Output the (X, Y) coordinate of the center of the cell containing the given text.  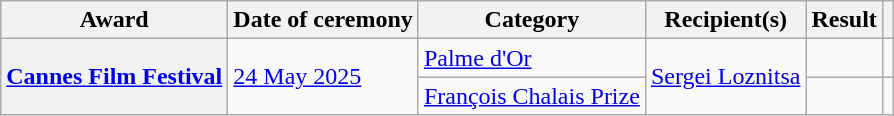
François Chalais Prize (532, 96)
24 May 2025 (324, 77)
Sergei Loznitsa (726, 77)
Date of ceremony (324, 20)
Cannes Film Festival (114, 77)
Recipient(s) (726, 20)
Result (844, 20)
Palme d'Or (532, 58)
Category (532, 20)
Award (114, 20)
